For the text-containing cell, return its midpoint in [x, y] coordinate format. 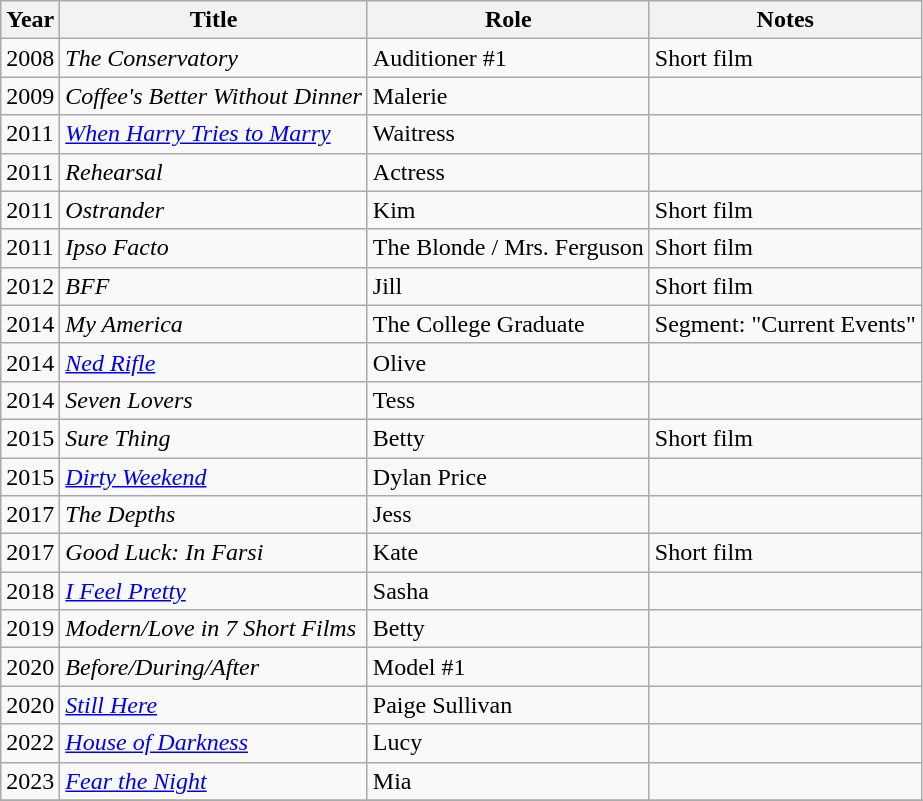
2023 [30, 781]
BFF [214, 286]
The Blonde / Mrs. Ferguson [508, 248]
Seven Lovers [214, 400]
Year [30, 20]
Auditioner #1 [508, 58]
Waitress [508, 134]
Ipso Facto [214, 248]
Before/During/After [214, 667]
The Conservatory [214, 58]
Title [214, 20]
Model #1 [508, 667]
Fear the Night [214, 781]
Jill [508, 286]
Sasha [508, 591]
Kate [508, 553]
Paige Sullivan [508, 705]
Segment: "Current Events" [785, 324]
Actress [508, 172]
2022 [30, 743]
I Feel Pretty [214, 591]
2008 [30, 58]
2019 [30, 629]
Still Here [214, 705]
Ostrander [214, 210]
Role [508, 20]
Good Luck: In Farsi [214, 553]
2018 [30, 591]
Coffee's Better Without Dinner [214, 96]
Mia [508, 781]
When Harry Tries to Marry [214, 134]
2012 [30, 286]
The Depths [214, 515]
Modern/Love in 7 Short Films [214, 629]
Jess [508, 515]
My America [214, 324]
Tess [508, 400]
Kim [508, 210]
Malerie [508, 96]
Lucy [508, 743]
Notes [785, 20]
2009 [30, 96]
House of Darkness [214, 743]
The College Graduate [508, 324]
Dirty Weekend [214, 477]
Sure Thing [214, 438]
Dylan Price [508, 477]
Olive [508, 362]
Rehearsal [214, 172]
Ned Rifle [214, 362]
